Output the [x, y] coordinate of the center of the cell containing the given text.  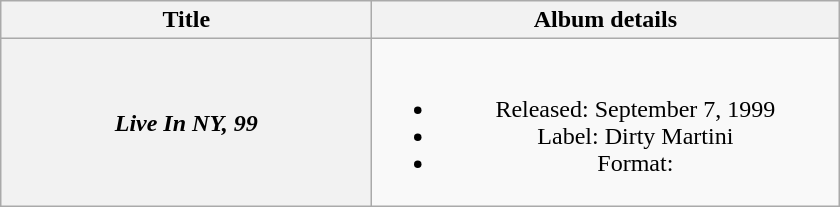
Title [186, 20]
Album details [606, 20]
Released: September 7, 1999Label: Dirty MartiniFormat: [606, 122]
Live In NY, 99 [186, 122]
